Locate the cell with the specified text and output its (x, y) center coordinate. 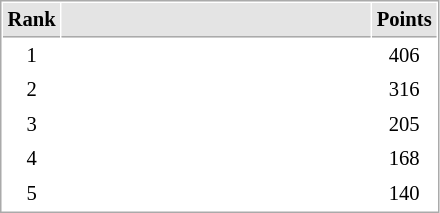
1 (32, 56)
Rank (32, 20)
4 (32, 158)
Points (404, 20)
140 (404, 194)
205 (404, 124)
168 (404, 158)
5 (32, 194)
2 (32, 90)
3 (32, 124)
316 (404, 90)
406 (404, 56)
